Return the (x, y) coordinate for the center point of the cell that contains the specified text.  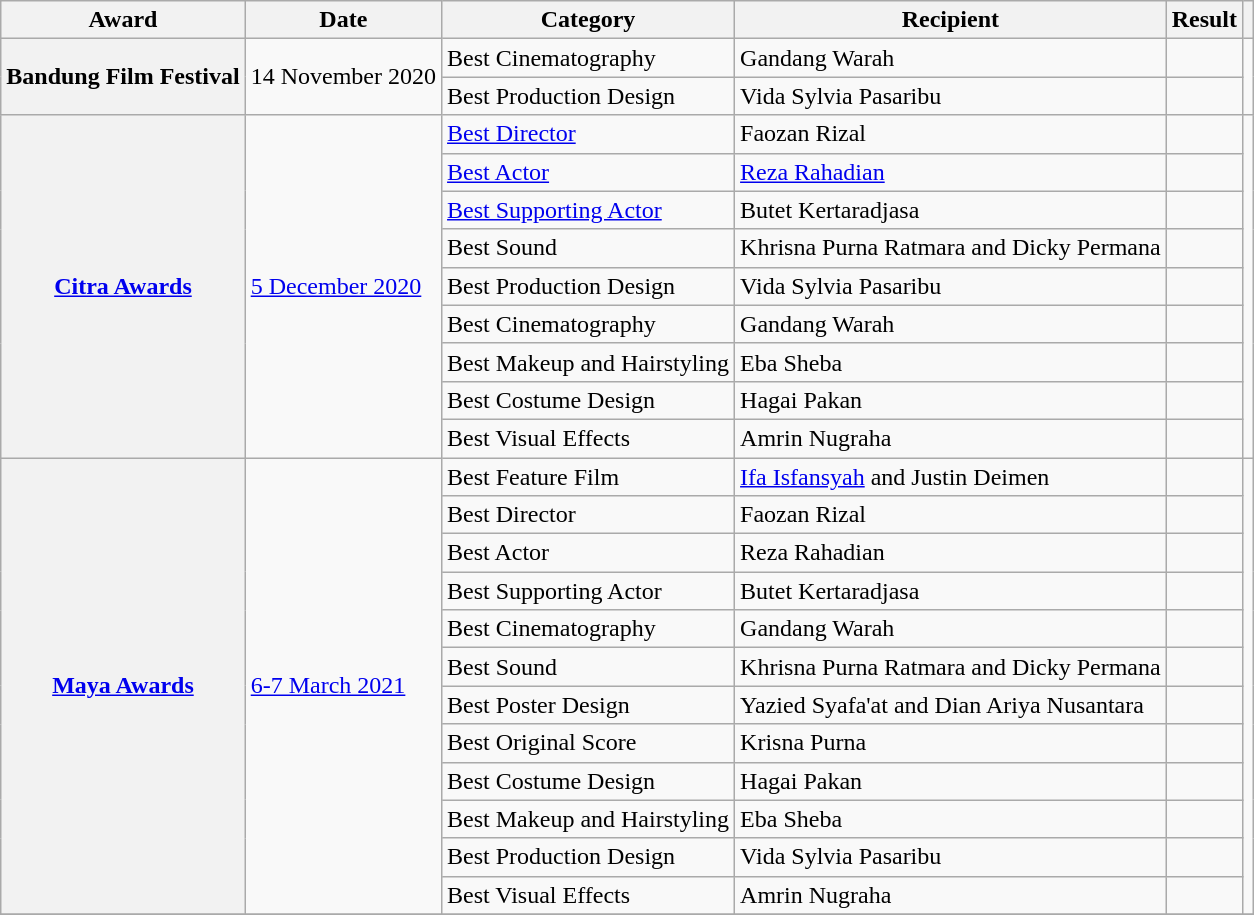
14 November 2020 (343, 77)
Recipient (951, 20)
5 December 2020 (343, 286)
Date (343, 20)
Yazied Syafa'at and Dian Ariya Nusantara (951, 705)
Best Feature Film (588, 477)
Category (588, 20)
Best Original Score (588, 743)
Bandung Film Festival (123, 77)
Result (1204, 20)
Award (123, 20)
Citra Awards (123, 286)
Best Poster Design (588, 705)
Maya Awards (123, 686)
Ifa Isfansyah and Justin Deimen (951, 477)
6-7 March 2021 (343, 686)
Krisna Purna (951, 743)
